Output the [X, Y] coordinate of the center of the cell containing the given text.  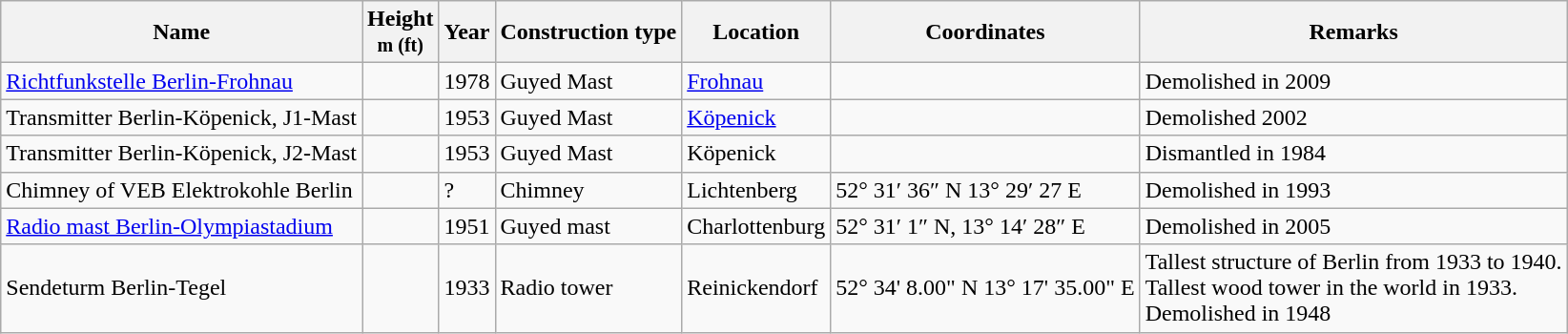
Chimney of VEB Elektrokohle Berlin [181, 190]
Demolished 2002 [1353, 117]
? [467, 190]
Sendeturm Berlin-Tegel [181, 288]
Location [756, 32]
Dismantled in 1984 [1353, 154]
Construction type [588, 32]
Guyed mast [588, 226]
Chimney [588, 190]
Year [467, 32]
1951 [467, 226]
Radio tower [588, 288]
Reinickendorf [756, 288]
Coordinates [985, 32]
Demolished in 2005 [1353, 226]
1978 [467, 81]
52° 31′ 1″ N, 13° 14′ 28″ E [985, 226]
Heightm (ft) [401, 32]
1933 [467, 288]
Demolished in 2009 [1353, 81]
Remarks [1353, 32]
Richtfunkstelle Berlin-Frohnau [181, 81]
Name [181, 32]
52° 31′ 36″ N 13° 29′ 27 E [985, 190]
Charlottenburg [756, 226]
Tallest structure of Berlin from 1933 to 1940. Tallest wood tower in the world in 1933. Demolished in 1948 [1353, 288]
Demolished in 1993 [1353, 190]
Lichtenberg [756, 190]
Radio mast Berlin-Olympiastadium [181, 226]
Transmitter Berlin-Köpenick, J1-Mast [181, 117]
Transmitter Berlin-Köpenick, J2-Mast [181, 154]
52° 34' 8.00" N 13° 17' 35.00" E [985, 288]
Frohnau [756, 81]
